Search for the cell housing the specified text and yield its [X, Y] center coordinate. 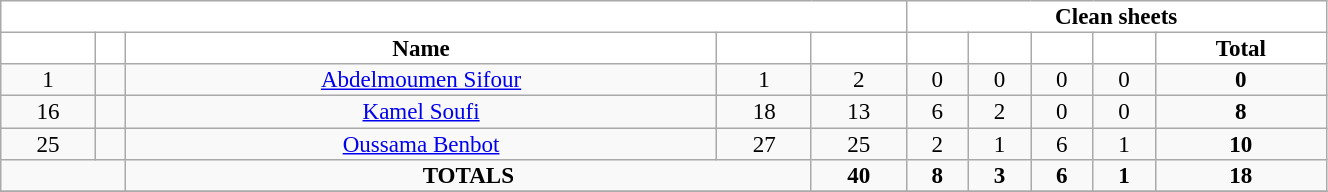
27 [764, 144]
3 [999, 176]
Name [421, 49]
40 [858, 176]
Clean sheets [1116, 17]
10 [1240, 144]
Total [1240, 49]
13 [858, 112]
Oussama Benbot [421, 144]
TOTALS [468, 176]
Kamel Soufi [421, 112]
Abdelmoumen Sifour [421, 80]
16 [48, 112]
